Detect which cell encompasses the target text, then output its (X, Y) center coordinate. 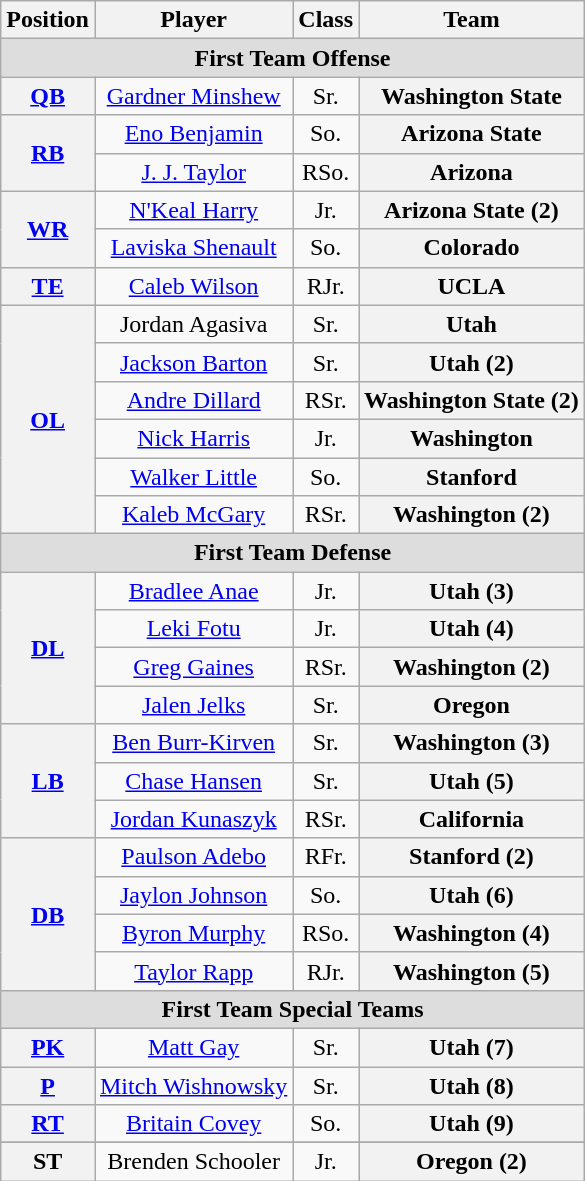
Jordan Agasiva (193, 324)
Paulson Adebo (193, 857)
Mitch Wishnowsky (193, 1085)
Washington (3) (472, 743)
LB (48, 781)
First Team Defense (293, 553)
OL (48, 419)
RB (48, 153)
Leki Fotu (193, 629)
Caleb Wilson (193, 286)
Jordan Kunaszyk (193, 819)
Player (193, 20)
P (48, 1085)
Britain Covey (193, 1124)
Oregon (472, 705)
Eno Benjamin (193, 134)
Washington State (472, 96)
Gardner Minshew (193, 96)
Byron Murphy (193, 933)
PK (48, 1047)
Laviska Shenault (193, 248)
Utah (2) (472, 362)
Jackson Barton (193, 362)
Washington State (2) (472, 400)
Utah (7) (472, 1047)
Matt Gay (193, 1047)
Utah (4) (472, 629)
TE (48, 286)
Taylor Rapp (193, 971)
Team (472, 20)
Nick Harris (193, 438)
Greg Gaines (193, 667)
Utah (472, 324)
California (472, 819)
Utah (3) (472, 591)
Arizona (472, 172)
Arizona State (2) (472, 210)
First Team Offense (293, 58)
Colorado (472, 248)
Andre Dillard (193, 400)
QB (48, 96)
Jaylon Johnson (193, 895)
Stanford (2) (472, 857)
Class (326, 20)
UCLA (472, 286)
DL (48, 648)
J. J. Taylor (193, 172)
Utah (5) (472, 781)
N'Keal Harry (193, 210)
Stanford (472, 477)
Oregon (2) (472, 1162)
RFr. (326, 857)
First Team Special Teams (293, 1009)
WR (48, 229)
Brenden Schooler (193, 1162)
Walker Little (193, 477)
Bradlee Anae (193, 591)
ST (48, 1162)
DB (48, 914)
Utah (9) (472, 1124)
Ben Burr-Kirven (193, 743)
Arizona State (472, 134)
Chase Hansen (193, 781)
Jalen Jelks (193, 705)
Kaleb McGary (193, 515)
Utah (8) (472, 1085)
Utah (6) (472, 895)
Washington (4) (472, 933)
Washington (5) (472, 971)
Position (48, 20)
Washington (472, 438)
RT (48, 1124)
